Scan for the cell matching the given text and deliver its [x, y] coordinate at center. 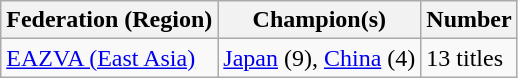
13 titles [469, 58]
EAZVA (East Asia) [110, 58]
Champion(s) [320, 20]
Federation (Region) [110, 20]
Japan (9), China (4) [320, 58]
Number [469, 20]
